Locate the cell with the specified text and output its [X, Y] center coordinate. 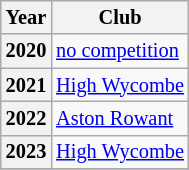
no competition [120, 51]
2022 [26, 118]
2021 [26, 85]
Aston Rowant [120, 118]
Year [26, 17]
Club [120, 17]
2023 [26, 152]
2020 [26, 51]
